From the cell containing the given text, extract its center point as [X, Y] coordinate. 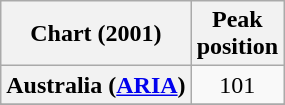
Peakposition [237, 34]
Australia (ARIA) [96, 85]
101 [237, 85]
Chart (2001) [96, 34]
